From the cell containing the given text, extract its center point as [X, Y] coordinate. 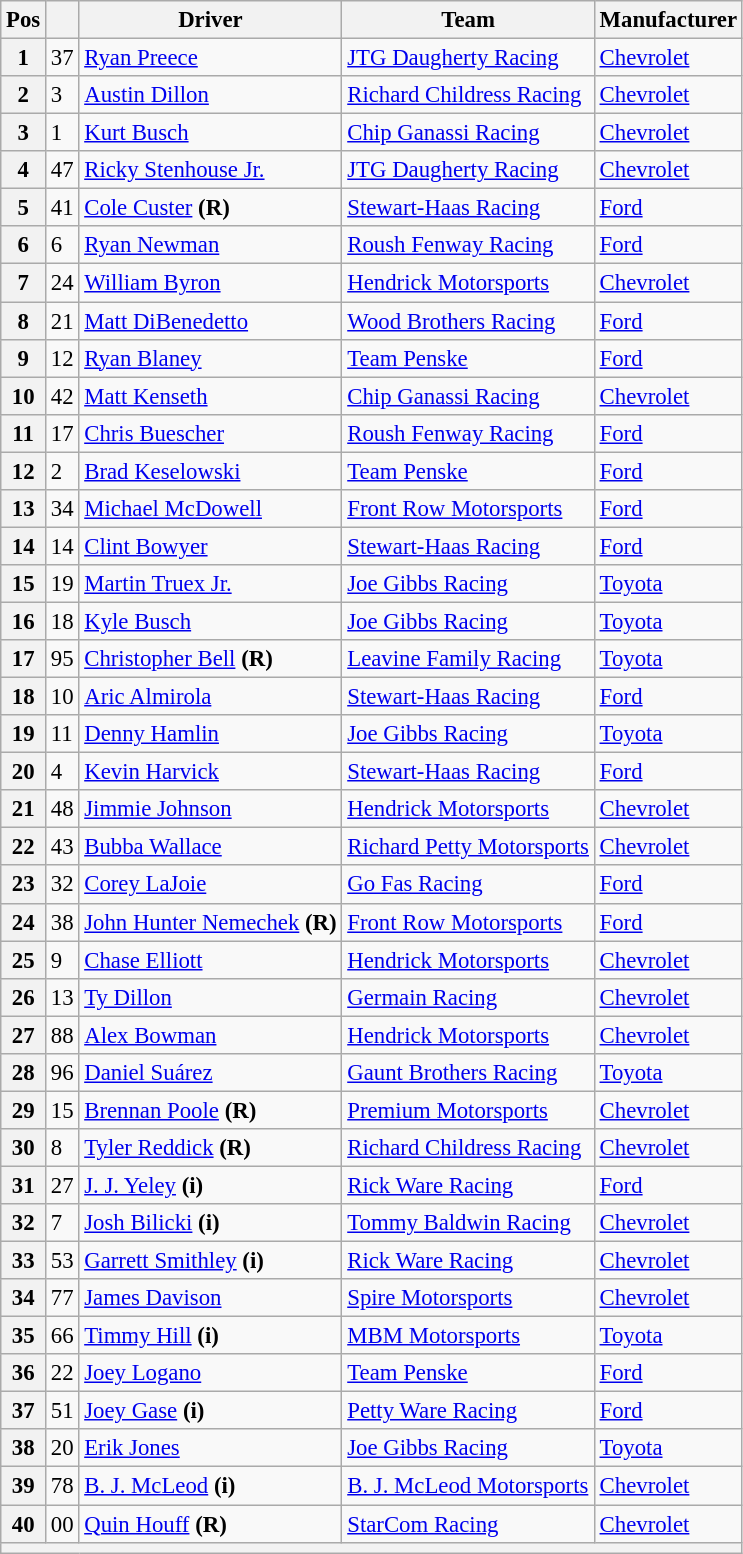
39 [24, 1486]
41 [62, 208]
J. J. Yeley (i) [210, 1185]
23 [24, 885]
StarCom Racing [468, 1524]
Kevin Harvick [210, 772]
53 [62, 1261]
Ricky Stenhouse Jr. [210, 170]
95 [62, 659]
Timmy Hill (i) [210, 1336]
James Davison [210, 1298]
Josh Bilicki (i) [210, 1223]
Denny Hamlin [210, 734]
Germain Racing [468, 997]
88 [62, 1035]
John Hunter Nemechek (R) [210, 922]
B. J. McLeod Motorsports [468, 1486]
Wood Brothers Racing [468, 321]
Clint Bowyer [210, 546]
Team [468, 20]
Ryan Newman [210, 245]
Matt DiBenedetto [210, 321]
Chris Buescher [210, 433]
Go Fas Racing [468, 885]
Brennan Poole (R) [210, 1110]
Driver [210, 20]
Chase Elliott [210, 960]
00 [62, 1524]
Bubba Wallace [210, 847]
MBM Motorsports [468, 1336]
47 [62, 170]
51 [62, 1411]
Corey LaJoie [210, 885]
Ryan Preece [210, 58]
Austin Dillon [210, 95]
36 [24, 1373]
28 [24, 1073]
Kyle Busch [210, 621]
16 [24, 621]
Christopher Bell (R) [210, 659]
66 [62, 1336]
Tommy Baldwin Racing [468, 1223]
Joey Gase (i) [210, 1411]
Erik Jones [210, 1449]
40 [24, 1524]
Jimmie Johnson [210, 809]
Michael McDowell [210, 509]
Manufacturer [668, 20]
Martin Truex Jr. [210, 584]
31 [24, 1185]
Garrett Smithley (i) [210, 1261]
Quin Houff (R) [210, 1524]
25 [24, 960]
48 [62, 809]
Spire Motorsports [468, 1298]
Matt Kenseth [210, 396]
Ryan Blaney [210, 358]
Petty Ware Racing [468, 1411]
35 [24, 1336]
77 [62, 1298]
Richard Petty Motorsports [468, 847]
30 [24, 1148]
Cole Custer (R) [210, 208]
43 [62, 847]
Brad Keselowski [210, 471]
5 [24, 208]
Pos [24, 20]
Aric Almirola [210, 697]
Gaunt Brothers Racing [468, 1073]
Tyler Reddick (R) [210, 1148]
78 [62, 1486]
Leavine Family Racing [468, 659]
26 [24, 997]
33 [24, 1261]
42 [62, 396]
29 [24, 1110]
William Byron [210, 283]
96 [62, 1073]
Alex Bowman [210, 1035]
B. J. McLeod (i) [210, 1486]
Joey Logano [210, 1373]
Premium Motorsports [468, 1110]
Kurt Busch [210, 133]
Daniel Suárez [210, 1073]
Ty Dillon [210, 997]
